Identify which cell holds the provided text, then report its [x, y] central coordinate. 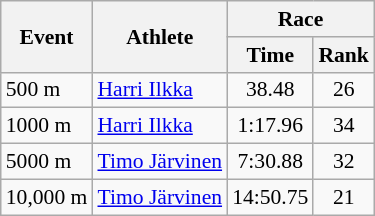
Athlete [160, 36]
32 [344, 162]
10,000 m [47, 197]
26 [344, 90]
Race [300, 19]
Event [47, 36]
34 [344, 126]
1000 m [47, 126]
14:50.75 [270, 197]
38.48 [270, 90]
7:30.88 [270, 162]
1:17.96 [270, 126]
Rank [344, 55]
21 [344, 197]
500 m [47, 90]
Time [270, 55]
5000 m [47, 162]
